From the cell containing the given text, extract its center point as [X, Y] coordinate. 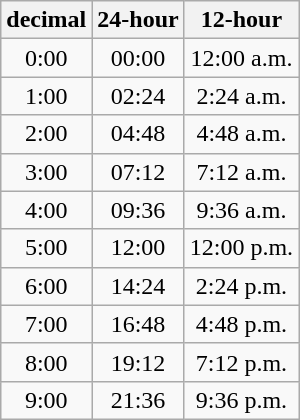
1:00 [46, 96]
4:48 p.m. [241, 324]
9:00 [46, 400]
5:00 [46, 248]
14:24 [138, 286]
12:00 p.m. [241, 248]
9:36 a.m. [241, 210]
6:00 [46, 286]
0:00 [46, 58]
7:12 p.m. [241, 362]
7:12 a.m. [241, 172]
2:24 p.m. [241, 286]
19:12 [138, 362]
3:00 [46, 172]
4:48 a.m. [241, 134]
decimal [46, 20]
12-hour [241, 20]
9:36 p.m. [241, 400]
09:36 [138, 210]
12:00 [138, 248]
8:00 [46, 362]
4:00 [46, 210]
00:00 [138, 58]
04:48 [138, 134]
7:00 [46, 324]
2:24 a.m. [241, 96]
16:48 [138, 324]
2:00 [46, 134]
12:00 a.m. [241, 58]
24-hour [138, 20]
07:12 [138, 172]
02:24 [138, 96]
21:36 [138, 400]
